Return the [x, y] coordinate for the center point of the cell that contains the specified text.  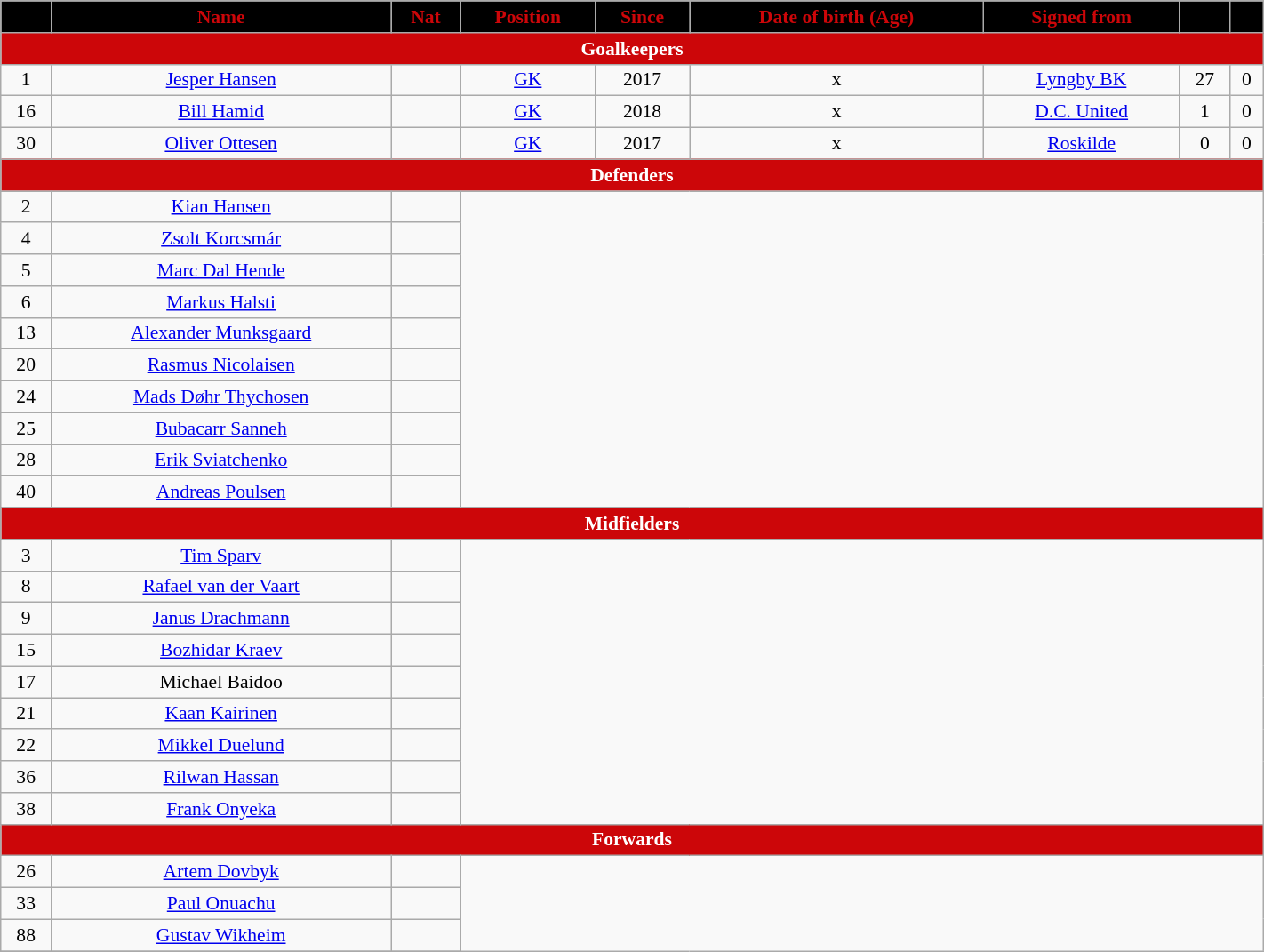
5 [27, 270]
Date of birth (Age) [837, 17]
Michael Baidoo [221, 682]
Erik Sviatchenko [221, 460]
Gustav Wikheim [221, 935]
Frank Onyeka [221, 809]
Jesper Hansen [221, 80]
26 [27, 872]
27 [1205, 80]
30 [27, 144]
2018 [642, 112]
Roskilde [1081, 144]
24 [27, 397]
Rafael van der Vaart [221, 587]
Rasmus Nicolaisen [221, 365]
Nat [426, 17]
Mads Døhr Thychosen [221, 397]
Markus Halsti [221, 302]
13 [27, 333]
38 [27, 809]
Kaan Kairinen [221, 714]
D.C. United [1081, 112]
Bill Hamid [221, 112]
Oliver Ottesen [221, 144]
Midfielders [632, 524]
25 [27, 428]
Andreas Poulsen [221, 492]
Bozhidar Kraev [221, 651]
20 [27, 365]
Bubacarr Sanneh [221, 428]
Alexander Munksgaard [221, 333]
Zsolt Korcsmár [221, 239]
2 [27, 207]
Defenders [632, 175]
Marc Dal Hende [221, 270]
4 [27, 239]
Artem Dovbyk [221, 872]
Signed from [1081, 17]
Forwards [632, 840]
Mikkel Duelund [221, 746]
Kian Hansen [221, 207]
40 [27, 492]
36 [27, 777]
16 [27, 112]
15 [27, 651]
22 [27, 746]
Goalkeepers [632, 49]
Lyngby BK [1081, 80]
17 [27, 682]
8 [27, 587]
28 [27, 460]
Paul Onuachu [221, 904]
Since [642, 17]
9 [27, 619]
6 [27, 302]
88 [27, 935]
3 [27, 556]
Name [221, 17]
33 [27, 904]
21 [27, 714]
Tim Sparv [221, 556]
Janus Drachmann [221, 619]
Position [528, 17]
Rilwan Hassan [221, 777]
